Detect which cell encompasses the target text, then output its [X, Y] center coordinate. 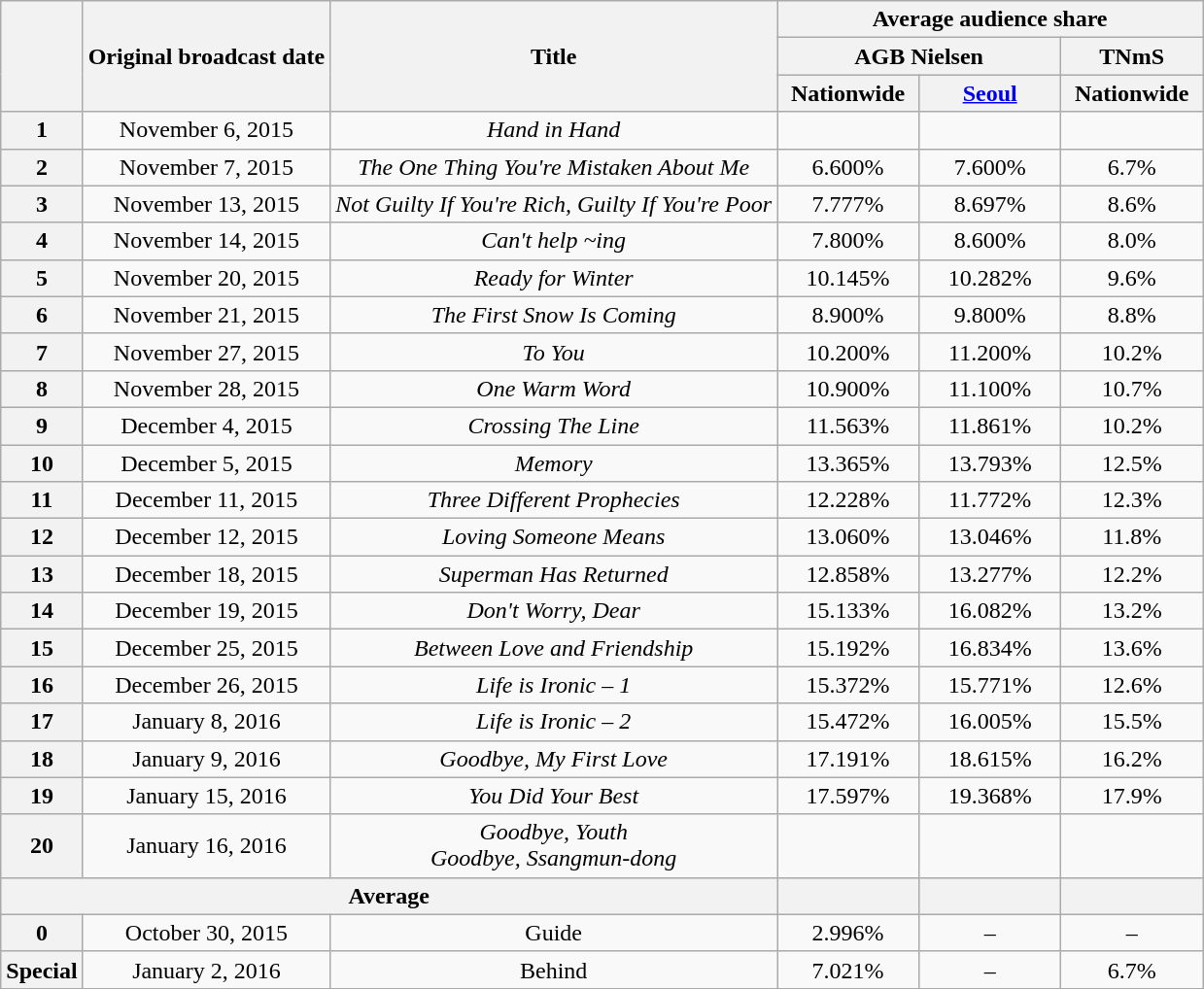
3 [42, 204]
November 28, 2015 [206, 389]
7.800% [848, 241]
Loving Someone Means [554, 537]
7 [42, 352]
January 9, 2016 [206, 759]
13.277% [990, 574]
10.900% [848, 389]
8.8% [1132, 315]
13.365% [848, 463]
15.5% [1132, 722]
Three Different Prophecies [554, 500]
9 [42, 426]
Superman Has Returned [554, 574]
15.133% [848, 611]
17.597% [848, 796]
AGB Nielsen [919, 56]
19 [42, 796]
17.9% [1132, 796]
10.200% [848, 352]
15.472% [848, 722]
8.600% [990, 241]
4 [42, 241]
0 [42, 933]
17.191% [848, 759]
December 12, 2015 [206, 537]
12.3% [1132, 500]
13 [42, 574]
Goodbye, Youth Goodbye, Ssangmun-dong [554, 845]
10.7% [1132, 389]
17 [42, 722]
November 13, 2015 [206, 204]
December 5, 2015 [206, 463]
Hand in Hand [554, 130]
November 27, 2015 [206, 352]
The First Snow Is Coming [554, 315]
December 26, 2015 [206, 685]
Average [389, 896]
To You [554, 352]
7.777% [848, 204]
2.996% [848, 933]
12.5% [1132, 463]
13.6% [1132, 648]
Between Love and Friendship [554, 648]
December 4, 2015 [206, 426]
November 20, 2015 [206, 278]
December 25, 2015 [206, 648]
TNmS [1132, 56]
18 [42, 759]
October 30, 2015 [206, 933]
14 [42, 611]
January 2, 2016 [206, 970]
November 6, 2015 [206, 130]
8.697% [990, 204]
Memory [554, 463]
11.100% [990, 389]
19.368% [990, 796]
11.772% [990, 500]
Average audience share [990, 19]
January 16, 2016 [206, 845]
8.0% [1132, 241]
November 14, 2015 [206, 241]
Goodbye, My First Love [554, 759]
Guide [554, 933]
16.005% [990, 722]
9.6% [1132, 278]
13.793% [990, 463]
January 8, 2016 [206, 722]
One Warm Word [554, 389]
9.800% [990, 315]
12 [42, 537]
8.900% [848, 315]
15.372% [848, 685]
8.6% [1132, 204]
12.228% [848, 500]
12.858% [848, 574]
7.021% [848, 970]
18.615% [990, 759]
11 [42, 500]
Seoul [990, 93]
16.834% [990, 648]
12.2% [1132, 574]
January 15, 2016 [206, 796]
Life is Ironic – 2 [554, 722]
12.6% [1132, 685]
December 18, 2015 [206, 574]
Not Guilty If You're Rich, Guilty If You're Poor [554, 204]
The One Thing You're Mistaken About Me [554, 167]
2 [42, 167]
Life is Ironic – 1 [554, 685]
Original broadcast date [206, 56]
15.192% [848, 648]
Can't help ~ing [554, 241]
7.600% [990, 167]
December 11, 2015 [206, 500]
13.060% [848, 537]
13.046% [990, 537]
11.8% [1132, 537]
Special [42, 970]
Title [554, 56]
November 21, 2015 [206, 315]
5 [42, 278]
15.771% [990, 685]
6 [42, 315]
8 [42, 389]
15 [42, 648]
10.282% [990, 278]
11.200% [990, 352]
16 [42, 685]
1 [42, 130]
You Did Your Best [554, 796]
Don't Worry, Dear [554, 611]
11.861% [990, 426]
11.563% [848, 426]
6.600% [848, 167]
November 7, 2015 [206, 167]
10 [42, 463]
13.2% [1132, 611]
10.145% [848, 278]
16.2% [1132, 759]
Ready for Winter [554, 278]
Crossing The Line [554, 426]
December 19, 2015 [206, 611]
16.082% [990, 611]
20 [42, 845]
Behind [554, 970]
